Detect which cell encompasses the target text, then output its (x, y) center coordinate. 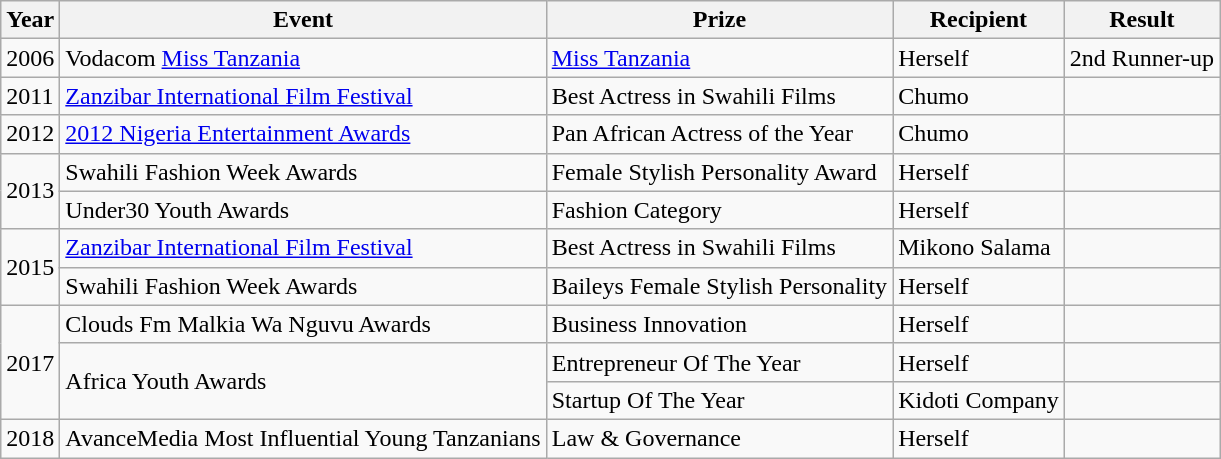
2018 (30, 438)
Mikono Salama (979, 248)
Event (303, 20)
Recipient (979, 20)
2015 (30, 267)
2nd Runner-up (1142, 58)
2017 (30, 362)
2012 Nigeria Entertainment Awards (303, 134)
Entrepreneur Of The Year (719, 362)
Prize (719, 20)
Kidoti Company (979, 400)
Startup Of The Year (719, 400)
Clouds Fm Malkia Wa Nguvu Awards (303, 324)
Under30 Youth Awards (303, 210)
2011 (30, 96)
2006 (30, 58)
Africa Youth Awards (303, 381)
Law & Governance (719, 438)
AvanceMedia Most Influential Young Tanzanians (303, 438)
2012 (30, 134)
Vodacom Miss Tanzania (303, 58)
Pan African Actress of the Year (719, 134)
Baileys Female Stylish Personality (719, 286)
Year (30, 20)
Fashion Category (719, 210)
Miss Tanzania (719, 58)
Female Stylish Personality Award (719, 172)
Result (1142, 20)
Business Innovation (719, 324)
2013 (30, 191)
